Pinpoint the cell where the given text exists, returning its (x, y) midpoint coordinate. 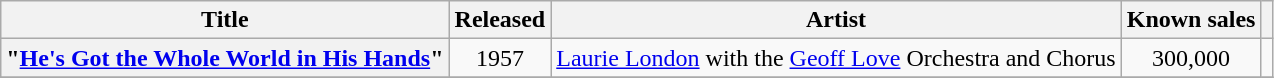
Title (225, 20)
Laurie London with the Geoff Love Orchestra and Chorus (836, 58)
Artist (836, 20)
300,000 (1191, 58)
1957 (500, 58)
Known sales (1191, 20)
Released (500, 20)
"He's Got the Whole World in His Hands" (225, 58)
